Detect which cell encompasses the target text, then output its [x, y] center coordinate. 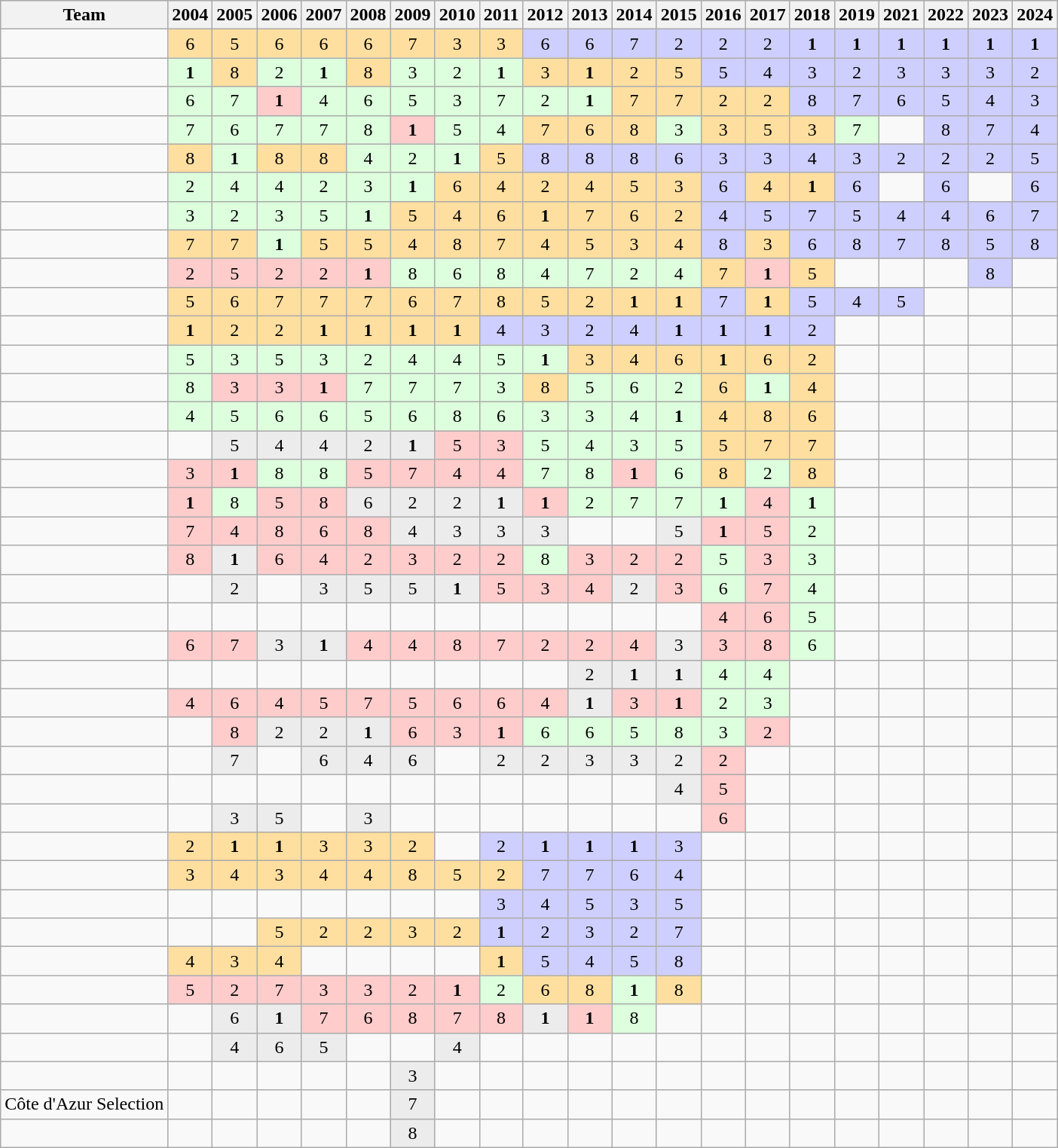
2022 [946, 15]
2019 [856, 15]
2011 [501, 15]
Team [84, 15]
2013 [589, 15]
2006 [279, 15]
2015 [678, 15]
Côte d'Azur Selection [84, 1104]
2008 [368, 15]
2017 [767, 15]
2010 [457, 15]
2012 [546, 15]
2021 [901, 15]
2023 [990, 15]
2024 [1035, 15]
2009 [413, 15]
2004 [190, 15]
2018 [812, 15]
2016 [723, 15]
2005 [235, 15]
2007 [324, 15]
2014 [634, 15]
